Extract the (X, Y) coordinate from the center of the cell holding the provided text.  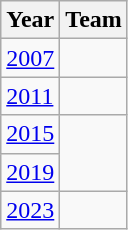
2019 (30, 172)
2023 (30, 210)
2015 (30, 134)
Team (94, 20)
2011 (30, 96)
2007 (30, 58)
Year (30, 20)
